Return the (X, Y) coordinate for the center point of the cell that contains the specified text.  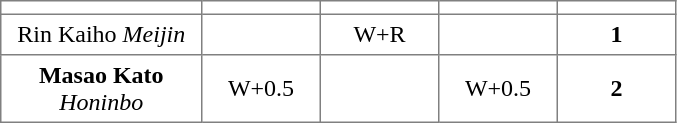
W+R (379, 34)
Rin Kaiho Meijin (102, 34)
2 (616, 89)
Masao Kato Honinbo (102, 89)
1 (616, 34)
